For the text-containing cell, return its midpoint in (X, Y) coordinate format. 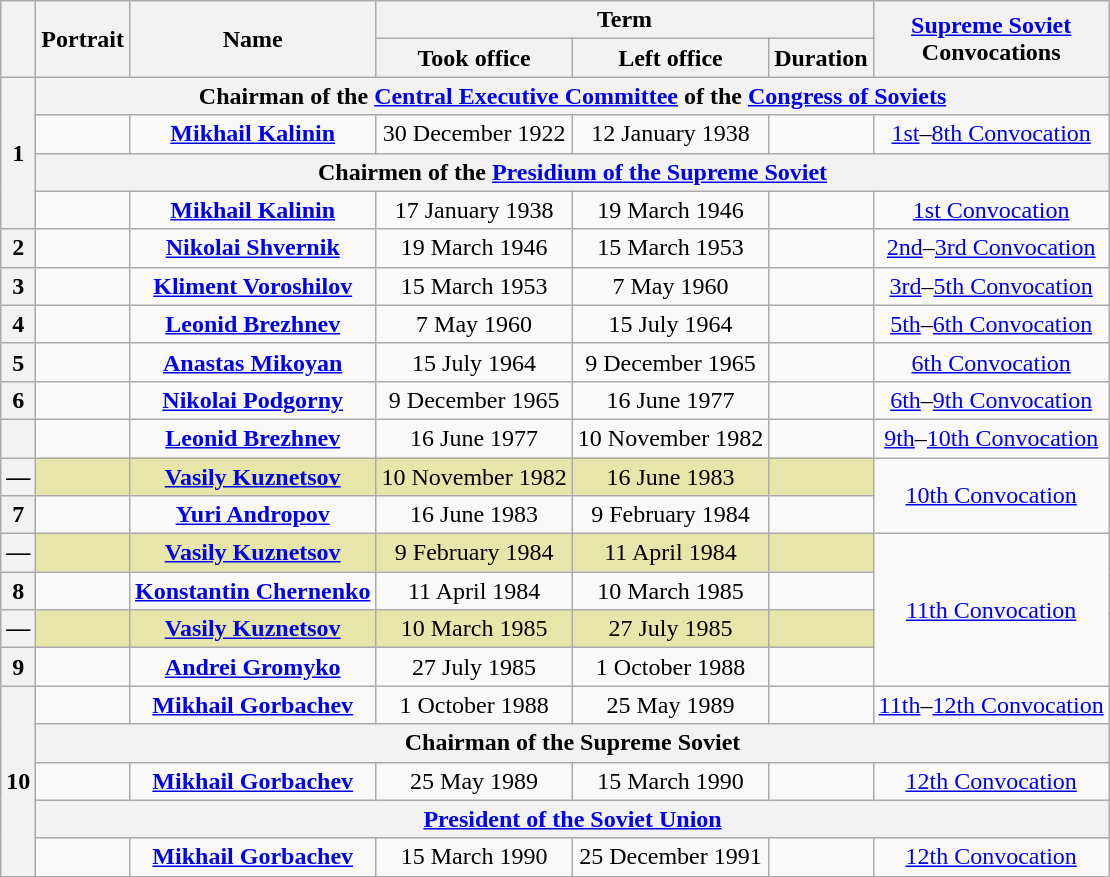
Anastas Mikoyan (252, 362)
5th–6th Convocation (991, 324)
2 (18, 248)
1st Convocation (991, 210)
8 (18, 591)
5 (18, 362)
Portrait (83, 39)
30 December 1922 (474, 134)
President of the Soviet Union (572, 819)
10th Convocation (991, 496)
Took office (474, 58)
6th–9th Convocation (991, 400)
1 (18, 153)
Nikolai Podgorny (252, 400)
Term (624, 20)
3rd–5th Convocation (991, 286)
Name (252, 39)
11th–12th Convocation (991, 705)
1st–8th Convocation (991, 134)
Chairman of the Central Executive Committee of the Congress of Soviets (572, 96)
12 January 1938 (670, 134)
10 (18, 781)
2nd–3rd Convocation (991, 248)
Chairman of the Supreme Soviet (572, 743)
7 (18, 515)
Nikolai Shvernik (252, 248)
17 January 1938 (474, 210)
Kliment Voroshilov (252, 286)
Left office (670, 58)
Andrei Gromyko (252, 667)
Konstantin Chernenko (252, 591)
6th Convocation (991, 362)
Duration (821, 58)
9 (18, 667)
3 (18, 286)
Chairmen of the Presidium of the Supreme Soviet (572, 172)
9th–10th Convocation (991, 438)
Supreme SovietConvocations (991, 39)
4 (18, 324)
Yuri Andropov (252, 515)
6 (18, 400)
11th Convocation (991, 610)
25 December 1991 (670, 857)
